Output the [X, Y] coordinate of the center of the cell containing the given text.  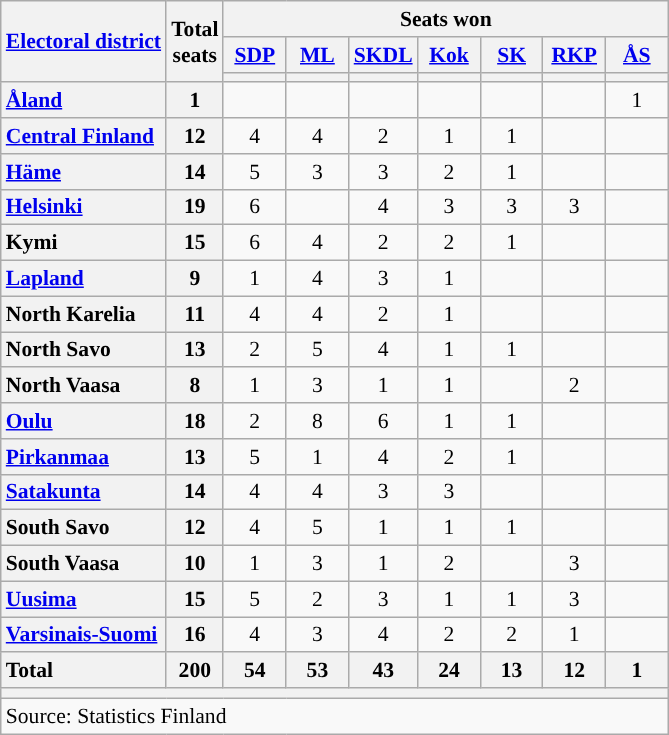
Electoral district [84, 42]
Kok [450, 55]
Total [84, 671]
SKDL [384, 55]
54 [254, 671]
Source: Statistics Finland [334, 716]
RKP [574, 55]
Kymi [84, 243]
43 [384, 671]
Totalseats [194, 42]
ML [318, 55]
9 [194, 279]
North Savo [84, 350]
200 [194, 671]
North Karelia [84, 314]
North Vaasa [84, 386]
10 [194, 564]
16 [194, 635]
Seats won [446, 19]
Oulu [84, 421]
11 [194, 314]
Satakunta [84, 492]
Häme [84, 172]
Pirkanmaa [84, 457]
ÅS [638, 55]
19 [194, 207]
South Savo [84, 528]
Varsinais-Suomi [84, 635]
South Vaasa [84, 564]
Åland [84, 101]
24 [450, 671]
Helsinki [84, 207]
18 [194, 421]
SK [512, 55]
Lapland [84, 279]
53 [318, 671]
SDP [254, 55]
Central Finland [84, 136]
Uusima [84, 599]
